Provide the (x, y) coordinate of the cell's center where the given text is located.  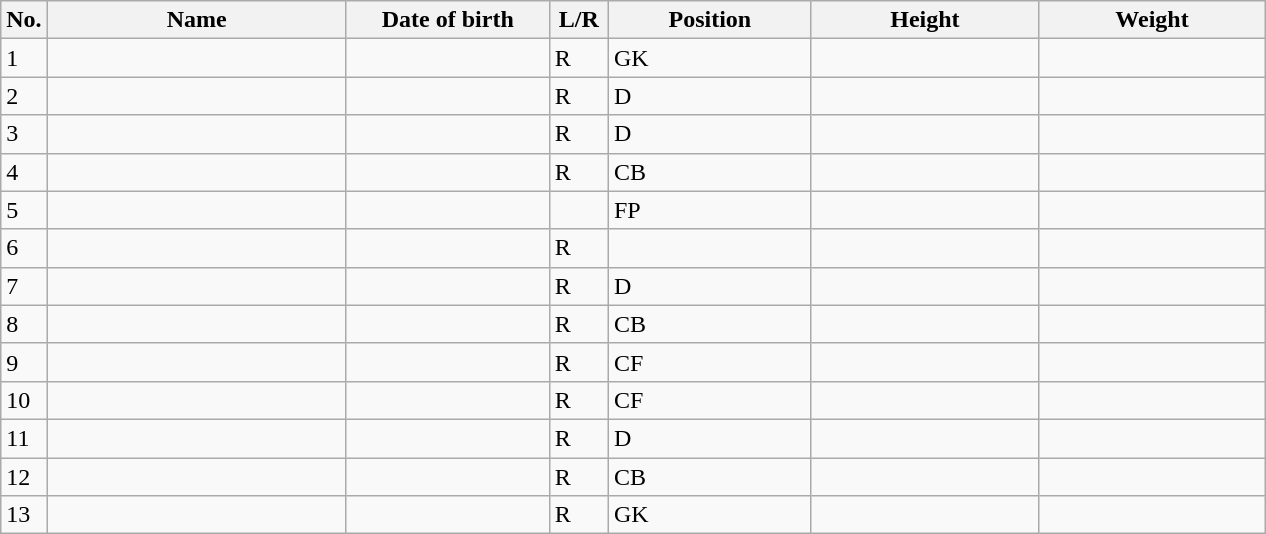
6 (24, 248)
7 (24, 286)
Weight (1152, 20)
12 (24, 477)
2 (24, 96)
11 (24, 438)
10 (24, 400)
5 (24, 210)
9 (24, 362)
4 (24, 172)
Height (924, 20)
FP (710, 210)
13 (24, 515)
3 (24, 134)
Name (196, 20)
1 (24, 58)
8 (24, 324)
Position (710, 20)
No. (24, 20)
Date of birth (448, 20)
L/R (578, 20)
